Scan for the cell matching the given text and deliver its [X, Y] coordinate at center. 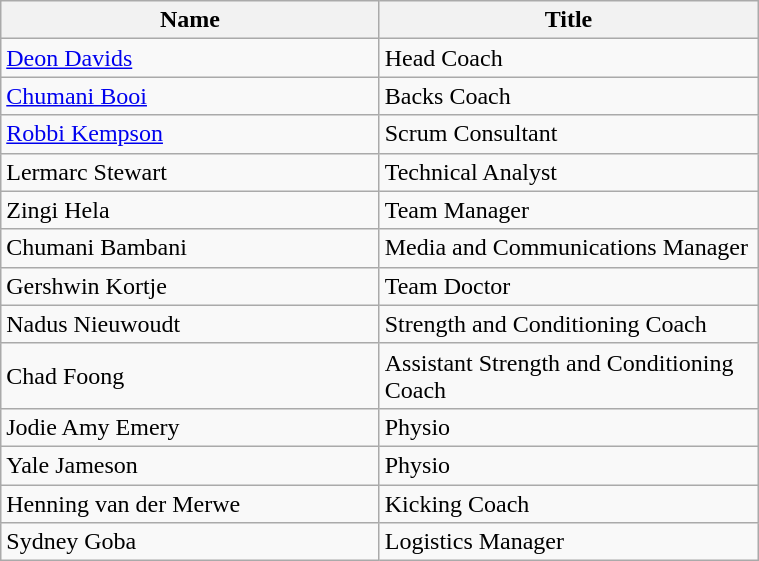
Chumani Booi [190, 96]
Robbi Kempson [190, 134]
Technical Analyst [568, 172]
Chumani Bambani [190, 248]
Zingi Hela [190, 210]
Gershwin Kortje [190, 286]
Strength and Conditioning Coach [568, 324]
Backs Coach [568, 96]
Title [568, 20]
Sydney Goba [190, 542]
Team Manager [568, 210]
Henning van der Merwe [190, 503]
Assistant Strength and Conditioning Coach [568, 376]
Nadus Nieuwoudt [190, 324]
Scrum Consultant [568, 134]
Logistics Manager [568, 542]
Name [190, 20]
Kicking Coach [568, 503]
Media and Communications Manager [568, 248]
Head Coach [568, 58]
Chad Foong [190, 376]
Yale Jameson [190, 465]
Deon Davids [190, 58]
Jodie Amy Emery [190, 427]
Lermarc Stewart [190, 172]
Team Doctor [568, 286]
